For the text-containing cell, return its midpoint in (X, Y) coordinate format. 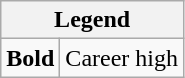
Career high (122, 58)
Bold (30, 58)
Legend (92, 20)
